Extract the [x, y] coordinate from the center of the cell holding the provided text.  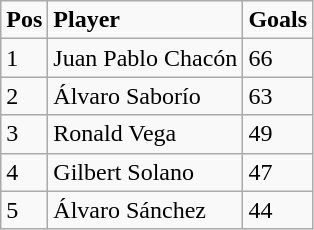
Juan Pablo Chacón [146, 58]
Player [146, 20]
49 [278, 134]
63 [278, 96]
Goals [278, 20]
66 [278, 58]
4 [24, 172]
44 [278, 210]
Ronald Vega [146, 134]
Gilbert Solano [146, 172]
47 [278, 172]
Álvaro Saborío [146, 96]
3 [24, 134]
1 [24, 58]
Pos [24, 20]
5 [24, 210]
Álvaro Sánchez [146, 210]
2 [24, 96]
